Scan for the cell matching the given text and deliver its (x, y) coordinate at center. 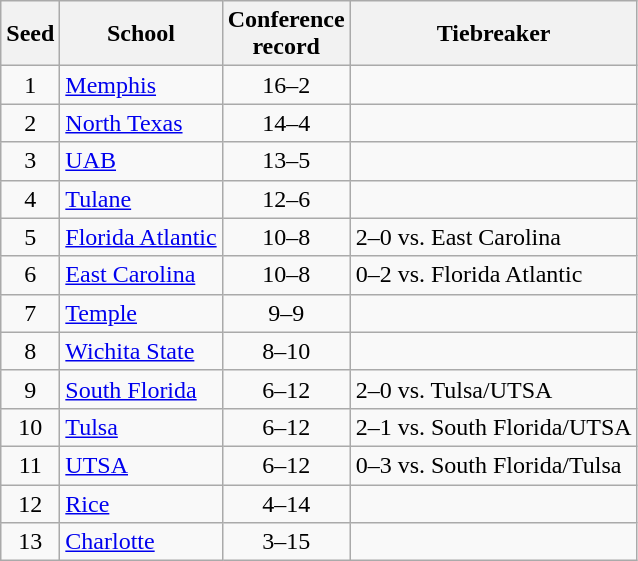
Wichita State (141, 351)
Tulane (141, 199)
Conferencerecord (286, 34)
Charlotte (141, 542)
16–2 (286, 85)
4 (30, 199)
8–10 (286, 351)
9 (30, 389)
1 (30, 85)
4–14 (286, 503)
5 (30, 237)
East Carolina (141, 275)
6 (30, 275)
UAB (141, 161)
3–15 (286, 542)
0–3 vs. South Florida/Tulsa (494, 465)
12–6 (286, 199)
2–0 vs. East Carolina (494, 237)
10 (30, 427)
South Florida (141, 389)
Florida Atlantic (141, 237)
12 (30, 503)
2–1 vs. South Florida/UTSA (494, 427)
Seed (30, 34)
13 (30, 542)
13–5 (286, 161)
11 (30, 465)
Memphis (141, 85)
8 (30, 351)
9–9 (286, 313)
Tiebreaker (494, 34)
School (141, 34)
3 (30, 161)
North Texas (141, 123)
UTSA (141, 465)
7 (30, 313)
14–4 (286, 123)
2 (30, 123)
Temple (141, 313)
Tulsa (141, 427)
0–2 vs. Florida Atlantic (494, 275)
Rice (141, 503)
2–0 vs. Tulsa/UTSA (494, 389)
